From the cell containing the given text, extract its center point as [X, Y] coordinate. 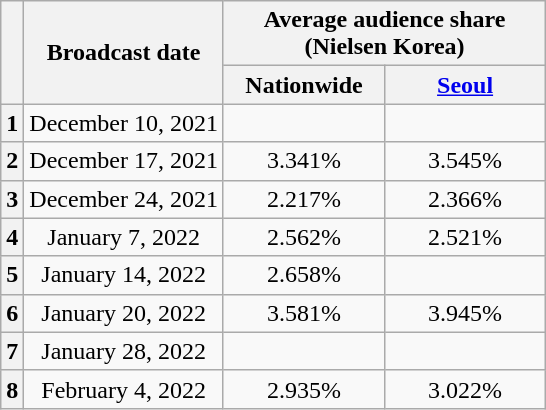
2.521% [466, 237]
Nationwide [304, 85]
3.022% [466, 389]
2.366% [466, 199]
Average audience share(Nielsen Korea) [384, 34]
8 [12, 389]
December 17, 2021 [124, 161]
3.545% [466, 161]
3.581% [304, 313]
January 7, 2022 [124, 237]
3.341% [304, 161]
7 [12, 351]
1 [12, 123]
2.658% [304, 275]
February 4, 2022 [124, 389]
January 20, 2022 [124, 313]
2.935% [304, 389]
2.562% [304, 237]
5 [12, 275]
3.945% [466, 313]
6 [12, 313]
2 [12, 161]
December 10, 2021 [124, 123]
January 14, 2022 [124, 275]
Broadcast date [124, 52]
2.217% [304, 199]
3 [12, 199]
Seoul [466, 85]
January 28, 2022 [124, 351]
4 [12, 237]
December 24, 2021 [124, 199]
